Locate the cell with the specified text and output its [X, Y] center coordinate. 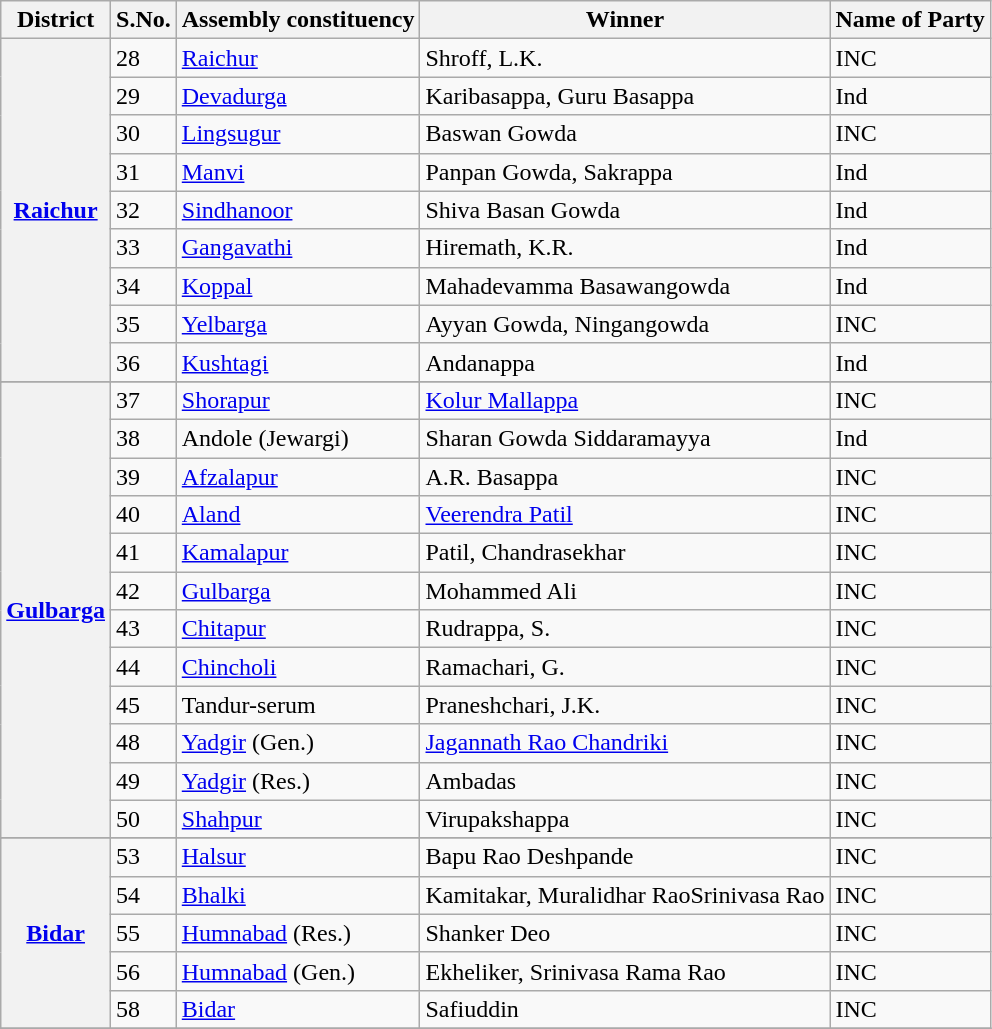
31 [144, 172]
Rudrappa, S. [625, 629]
Shahpur [298, 819]
35 [144, 324]
43 [144, 629]
Sharan Gowda Siddaramayya [625, 438]
Andole (Jewargi) [298, 438]
Mahadevamma Basawangowda [625, 286]
50 [144, 819]
29 [144, 96]
48 [144, 743]
Yadgir (Res.) [298, 781]
A.R. Basappa [625, 477]
Kamalapur [298, 553]
33 [144, 248]
Lingsugur [298, 134]
49 [144, 781]
Winner [625, 20]
Ramachari, G. [625, 667]
28 [144, 58]
Devadurga [298, 96]
Chincholi [298, 667]
Karibasappa, Guru Basappa [625, 96]
Sindhanoor [298, 210]
32 [144, 210]
Bapu Rao Deshpande [625, 857]
Ambadas [625, 781]
Kamitakar, Muralidhar RaoSrinivasa Rao [625, 895]
39 [144, 477]
Yadgir (Gen.) [298, 743]
Koppal [298, 286]
Assembly constituency [298, 20]
Kushtagi [298, 362]
38 [144, 438]
36 [144, 362]
56 [144, 971]
58 [144, 1009]
Manvi [298, 172]
Shroff, L.K. [625, 58]
Chitapur [298, 629]
S.No. [144, 20]
Jagannath Rao Chandriki [625, 743]
Baswan Gowda [625, 134]
Mohammed Ali [625, 591]
55 [144, 933]
Shorapur [298, 400]
Panpan Gowda, Sakrappa [625, 172]
Praneshchari, J.K. [625, 705]
34 [144, 286]
53 [144, 857]
District [56, 20]
42 [144, 591]
Patil, Chandrasekhar [625, 553]
44 [144, 667]
Andanappa [625, 362]
Kolur Mallappa [625, 400]
Hiremath, K.R. [625, 248]
54 [144, 895]
40 [144, 515]
Yelbarga [298, 324]
Afzalapur [298, 477]
45 [144, 705]
Virupakshappa [625, 819]
Ayyan Gowda, Ningangowda [625, 324]
Veerendra Patil [625, 515]
Name of Party [910, 20]
30 [144, 134]
Gangavathi [298, 248]
Halsur [298, 857]
Humnabad (Gen.) [298, 971]
Ekheliker, Srinivasa Rama Rao [625, 971]
Shanker Deo [625, 933]
Bhalki [298, 895]
Tandur-serum [298, 705]
Aland [298, 515]
Humnabad (Res.) [298, 933]
Shiva Basan Gowda [625, 210]
37 [144, 400]
Safiuddin [625, 1009]
41 [144, 553]
